From the cell containing the given text, extract its center point as (x, y) coordinate. 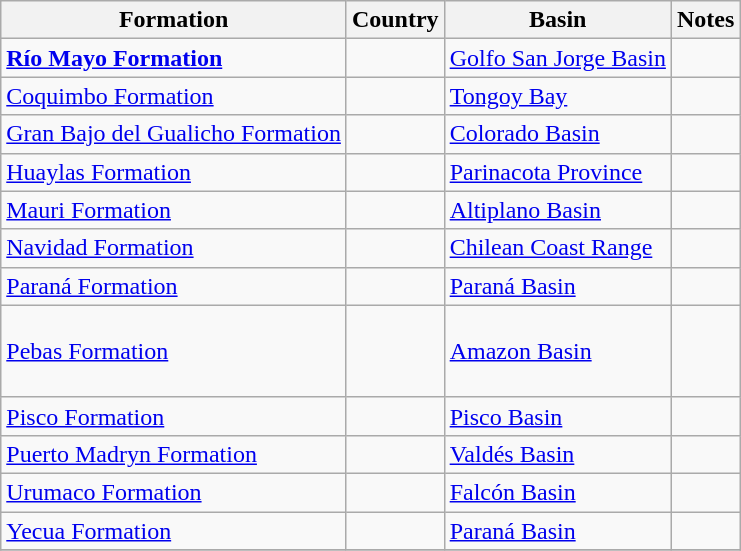
Río Mayo Formation (174, 58)
Notes (705, 20)
Altiplano Basin (558, 210)
Colorado Basin (558, 134)
Valdés Basin (558, 454)
Mauri Formation (174, 210)
Country (395, 20)
Gran Bajo del Gualicho Formation (174, 134)
Urumaco Formation (174, 492)
Paraná Formation (174, 286)
Amazon Basin (558, 351)
Chilean Coast Range (558, 248)
Basin (558, 20)
Pebas Formation (174, 351)
Golfo San Jorge Basin (558, 58)
Tongoy Bay (558, 96)
Parinacota Province (558, 172)
Huaylas Formation (174, 172)
Navidad Formation (174, 248)
Coquimbo Formation (174, 96)
Pisco Formation (174, 416)
Puerto Madryn Formation (174, 454)
Pisco Basin (558, 416)
Falcón Basin (558, 492)
Formation (174, 20)
Yecua Formation (174, 531)
